Pinpoint the cell where the given text exists, returning its [X, Y] midpoint coordinate. 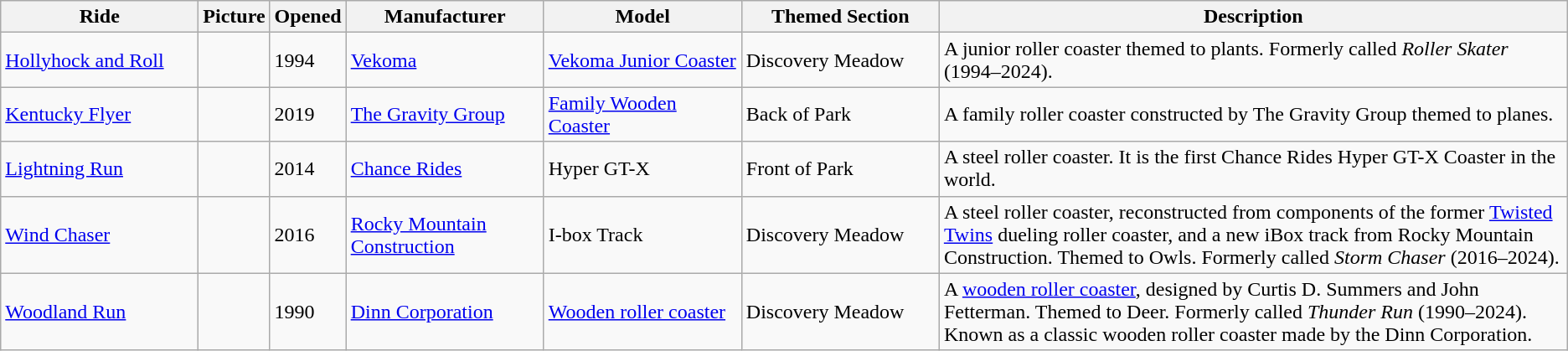
Dinn Corporation [445, 312]
Chance Rides [445, 169]
1990 [308, 312]
Front of Park [840, 169]
Hyper GT-X [642, 169]
Wooden roller coaster [642, 312]
Family Wooden Coaster [642, 114]
Ride [100, 17]
Wind Chaser [100, 235]
Themed Section [840, 17]
Description [1253, 17]
Vekoma [445, 60]
1994 [308, 60]
Kentucky Flyer [100, 114]
Vekoma Junior Coaster [642, 60]
A family roller coaster constructed by The Gravity Group themed to planes. [1253, 114]
2019 [308, 114]
Hollyhock and Roll [100, 60]
Opened [308, 17]
I-box Track [642, 235]
A steel roller coaster. It is the first Chance Rides Hyper GT-X Coaster in the world. [1253, 169]
Model [642, 17]
Back of Park [840, 114]
Woodland Run [100, 312]
2016 [308, 235]
2014 [308, 169]
A junior roller coaster themed to plants. Formerly called Roller Skater (1994–2024). [1253, 60]
Manufacturer [445, 17]
Lightning Run [100, 169]
The Gravity Group [445, 114]
Rocky Mountain Construction [445, 235]
Picture [235, 17]
